Capture the cell that displays the provided text and extract its [X, Y] central coordinate. 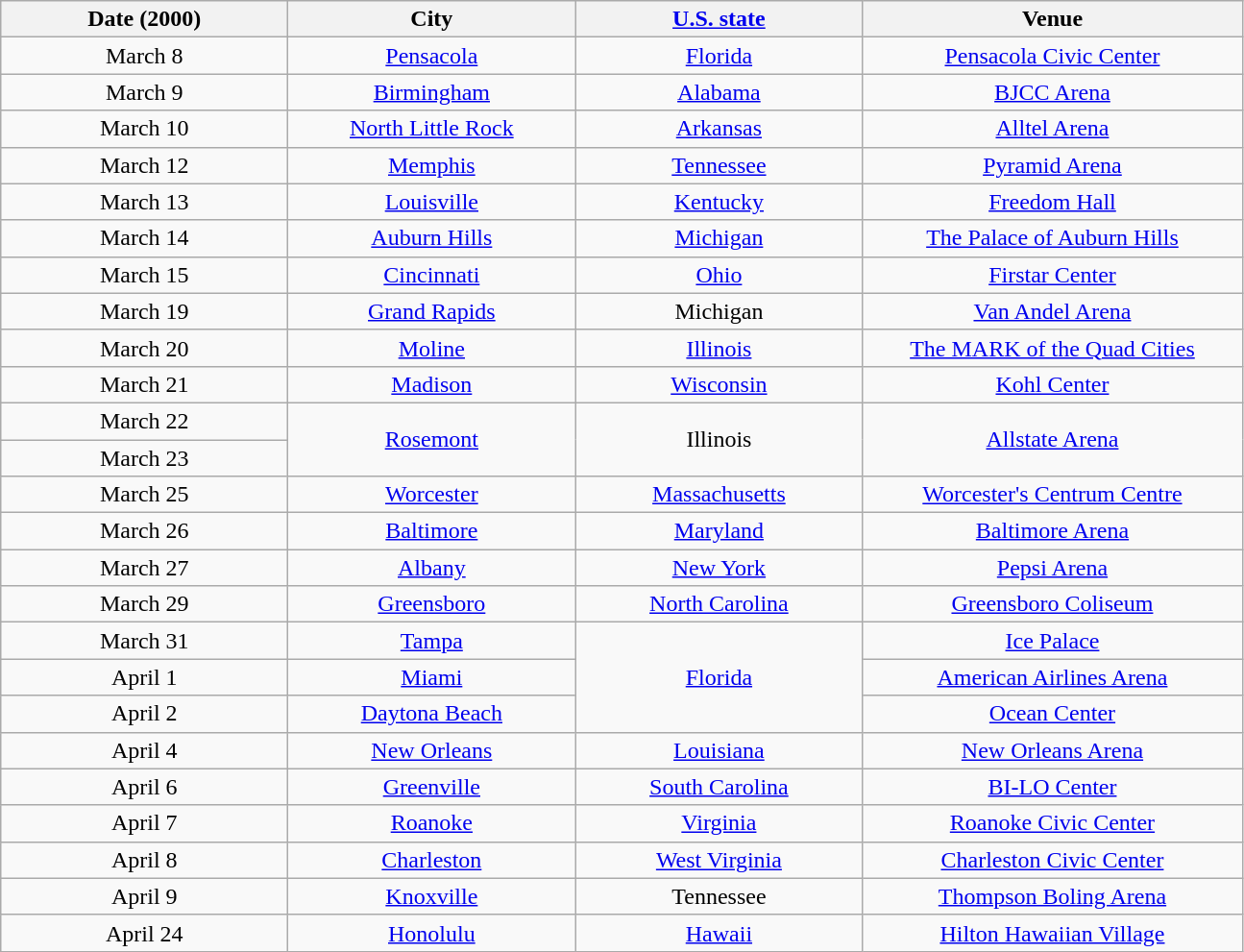
March 23 [144, 458]
Venue [1053, 19]
South Carolina [719, 787]
Pyramid Arena [1053, 165]
Louisville [432, 202]
Auburn Hills [432, 238]
Rosemont [432, 439]
March 13 [144, 202]
Ocean Center [1053, 714]
Worcester's Centrum Centre [1053, 495]
March 29 [144, 604]
Louisiana [719, 750]
Virginia [719, 823]
The Palace of Auburn Hills [1053, 238]
Ohio [719, 275]
BI-LO Center [1053, 787]
April 1 [144, 677]
The MARK of the Quad Cities [1053, 348]
Pensacola [432, 56]
March 10 [144, 129]
April 6 [144, 787]
Charleston Civic Center [1053, 860]
Date (2000) [144, 19]
Wisconsin [719, 384]
March 15 [144, 275]
Albany [432, 568]
American Airlines Arena [1053, 677]
Pensacola Civic Center [1053, 56]
Greenville [432, 787]
April 9 [144, 896]
Ice Palace [1053, 641]
Arkansas [719, 129]
Hilton Hawaiian Village [1053, 933]
March 12 [144, 165]
New Orleans [432, 750]
March 21 [144, 384]
March 8 [144, 56]
Grand Rapids [432, 311]
April 2 [144, 714]
March 31 [144, 641]
Miami [432, 677]
Worcester [432, 495]
Roanoke Civic Center [1053, 823]
City [432, 19]
Hawaii [719, 933]
Kentucky [719, 202]
Allstate Arena [1053, 439]
Thompson Boling Arena [1053, 896]
Tampa [432, 641]
March 9 [144, 92]
New Orleans Arena [1053, 750]
March 20 [144, 348]
North Carolina [719, 604]
Cincinnati [432, 275]
Daytona Beach [432, 714]
Madison [432, 384]
March 22 [144, 421]
April 4 [144, 750]
Pepsi Arena [1053, 568]
Alabama [719, 92]
Van Andel Arena [1053, 311]
March 19 [144, 311]
Baltimore Arena [1053, 531]
Birmingham [432, 92]
Memphis [432, 165]
April 8 [144, 860]
West Virginia [719, 860]
Alltel Arena [1053, 129]
BJCC Arena [1053, 92]
March 26 [144, 531]
New York [719, 568]
March 14 [144, 238]
March 25 [144, 495]
April 7 [144, 823]
Moline [432, 348]
Knoxville [432, 896]
March 27 [144, 568]
North Little Rock [432, 129]
Baltimore [432, 531]
Greensboro [432, 604]
Freedom Hall [1053, 202]
Honolulu [432, 933]
Kohl Center [1053, 384]
Roanoke [432, 823]
Firstar Center [1053, 275]
U.S. state [719, 19]
April 24 [144, 933]
Massachusetts [719, 495]
Charleston [432, 860]
Greensboro Coliseum [1053, 604]
Maryland [719, 531]
